Capture the cell that displays the provided text and extract its (x, y) central coordinate. 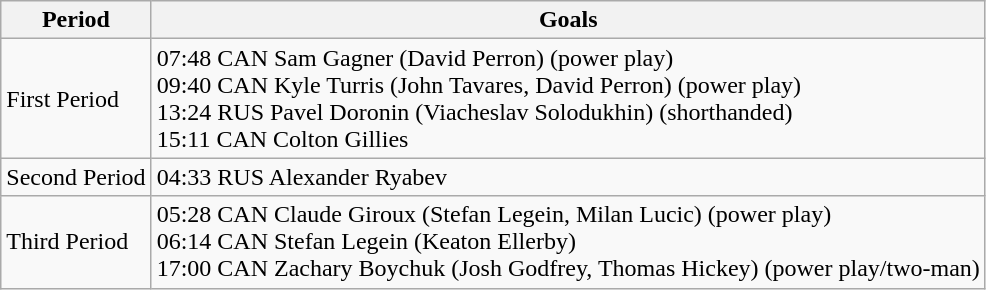
First Period (76, 98)
04:33 RUS Alexander Ryabev (568, 177)
Goals (568, 20)
Second Period (76, 177)
Third Period (76, 242)
Period (76, 20)
